Scan for the cell matching the given text and deliver its [X, Y] coordinate at center. 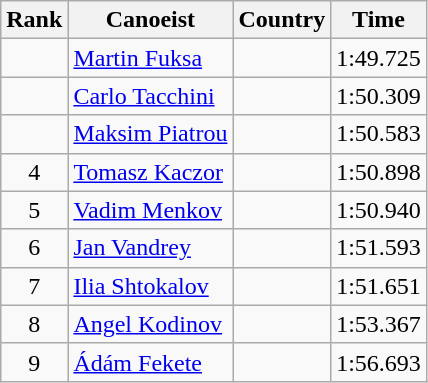
Country [282, 20]
1:50.309 [379, 96]
7 [34, 286]
Ilia Shtokalov [150, 286]
1:51.593 [379, 248]
Canoeist [150, 20]
4 [34, 172]
Time [379, 20]
Tomasz Kaczor [150, 172]
Maksim Piatrou [150, 134]
1:50.583 [379, 134]
8 [34, 324]
Martin Fuksa [150, 58]
1:51.651 [379, 286]
1:49.725 [379, 58]
Jan Vandrey [150, 248]
Vadim Menkov [150, 210]
Ádám Fekete [150, 362]
Carlo Tacchini [150, 96]
1:56.693 [379, 362]
1:50.940 [379, 210]
1:50.898 [379, 172]
9 [34, 362]
Rank [34, 20]
1:53.367 [379, 324]
6 [34, 248]
5 [34, 210]
Angel Kodinov [150, 324]
